From the cell containing the given text, extract its center point as [X, Y] coordinate. 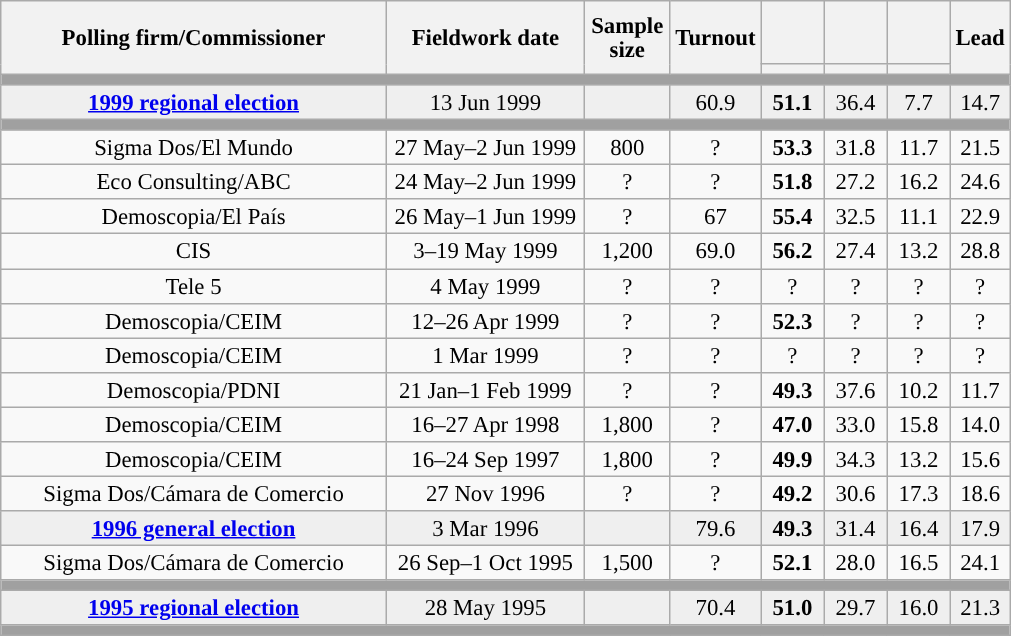
Polling firm/Commissioner [194, 38]
1996 general election [194, 528]
16.0 [918, 608]
Demoscopia/El País [194, 218]
69.0 [716, 252]
53.3 [792, 148]
11.1 [918, 218]
21 Jan–1 Feb 1999 [485, 390]
18.6 [980, 494]
7.7 [918, 102]
12–26 Apr 1999 [485, 320]
67 [716, 218]
17.3 [918, 494]
51.8 [792, 182]
3–19 May 1999 [485, 252]
55.4 [792, 218]
17.9 [980, 528]
Sigma Dos/El Mundo [194, 148]
800 [627, 148]
1,200 [627, 252]
49.2 [792, 494]
3 Mar 1996 [485, 528]
27 May–2 Jun 1999 [485, 148]
37.6 [856, 390]
24.6 [980, 182]
1999 regional election [194, 102]
4 May 1999 [485, 286]
15.6 [980, 460]
60.9 [716, 102]
16.4 [918, 528]
Eco Consulting/ABC [194, 182]
14.0 [980, 424]
30.6 [856, 494]
70.4 [716, 608]
33.0 [856, 424]
26 May–1 Jun 1999 [485, 218]
13 Jun 1999 [485, 102]
1,500 [627, 562]
28 May 1995 [485, 608]
24.1 [980, 562]
16–24 Sep 1997 [485, 460]
79.6 [716, 528]
Demoscopia/PDNI [194, 390]
34.3 [856, 460]
21.3 [980, 608]
Lead [980, 38]
CIS [194, 252]
26 Sep–1 Oct 1995 [485, 562]
1995 regional election [194, 608]
Sample size [627, 38]
Fieldwork date [485, 38]
56.2 [792, 252]
47.0 [792, 424]
31.8 [856, 148]
32.5 [856, 218]
49.9 [792, 460]
1 Mar 1999 [485, 356]
27.2 [856, 182]
28.0 [856, 562]
27.4 [856, 252]
51.1 [792, 102]
15.8 [918, 424]
52.1 [792, 562]
36.4 [856, 102]
27 Nov 1996 [485, 494]
16–27 Apr 1998 [485, 424]
Tele 5 [194, 286]
Turnout [716, 38]
28.8 [980, 252]
10.2 [918, 390]
22.9 [980, 218]
14.7 [980, 102]
51.0 [792, 608]
29.7 [856, 608]
52.3 [792, 320]
16.2 [918, 182]
16.5 [918, 562]
21.5 [980, 148]
24 May–2 Jun 1999 [485, 182]
31.4 [856, 528]
